Locate the cell with the specified text and output its [X, Y] center coordinate. 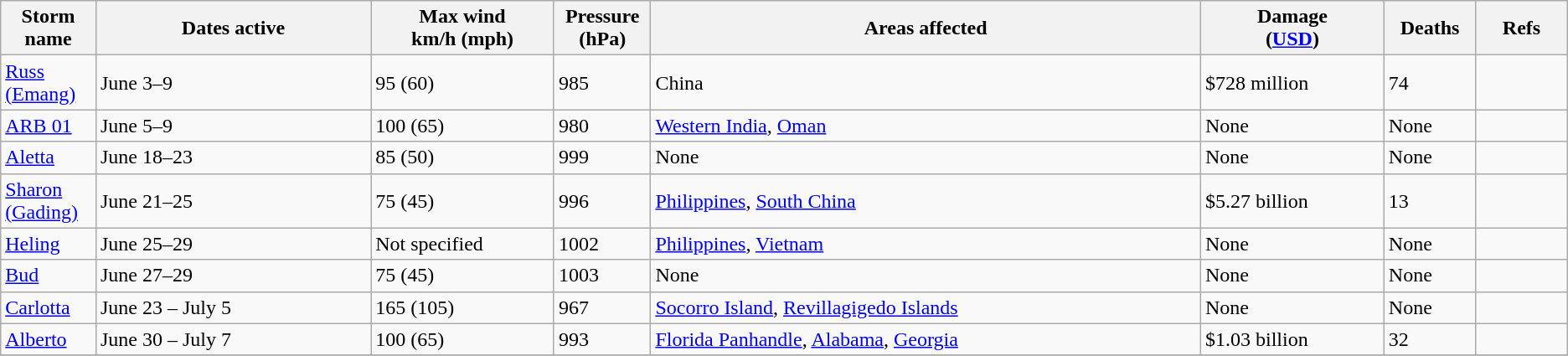
Russ (Emang) [49, 82]
Bud [49, 276]
June 21–25 [233, 201]
95 (60) [462, 82]
China [926, 82]
980 [601, 126]
Florida Panhandle, Alabama, Georgia [926, 339]
996 [601, 201]
Carlotta [49, 307]
$5.27 billion [1292, 201]
993 [601, 339]
1002 [601, 244]
June 27–29 [233, 276]
Dates active [233, 28]
32 [1429, 339]
Heling [49, 244]
Philippines, South China [926, 201]
1003 [601, 276]
967 [601, 307]
Refs [1522, 28]
$728 million [1292, 82]
Damage(USD) [1292, 28]
13 [1429, 201]
Aletta [49, 157]
Alberto [49, 339]
999 [601, 157]
85 (50) [462, 157]
June 23 – July 5 [233, 307]
Storm name [49, 28]
985 [601, 82]
74 [1429, 82]
Areas affected [926, 28]
Sharon (Gading) [49, 201]
Not specified [462, 244]
June 3–9 [233, 82]
Philippines, Vietnam [926, 244]
Western India, Oman [926, 126]
165 (105) [462, 307]
Max windkm/h (mph) [462, 28]
June 30 – July 7 [233, 339]
$1.03 billion [1292, 339]
June 18–23 [233, 157]
Deaths [1429, 28]
ARB 01 [49, 126]
Socorro Island, Revillagigedo Islands [926, 307]
June 25–29 [233, 244]
Pressure(hPa) [601, 28]
June 5–9 [233, 126]
